Locate the cell with the specified text and output its [X, Y] center coordinate. 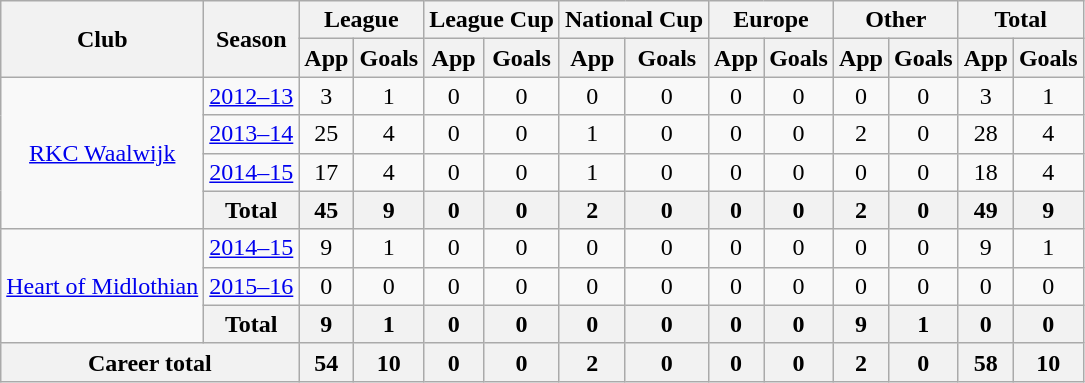
2015–16 [252, 286]
49 [986, 210]
Heart of Midlothian [102, 286]
League [362, 20]
45 [326, 210]
28 [986, 134]
58 [986, 362]
18 [986, 172]
54 [326, 362]
Season [252, 39]
Other [896, 20]
Career total [150, 362]
17 [326, 172]
25 [326, 134]
2012–13 [252, 96]
League Cup [492, 20]
Club [102, 39]
RKC Waalwijk [102, 153]
National Cup [634, 20]
2013–14 [252, 134]
Europe [772, 20]
